Identify which cell holds the provided text, then report its (x, y) central coordinate. 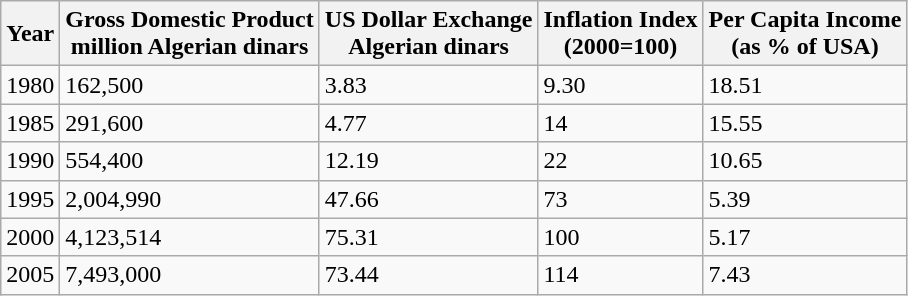
14 (620, 123)
Inflation Index (2000=100) (620, 34)
7,493,000 (190, 275)
4,123,514 (190, 237)
162,500 (190, 85)
2000 (30, 237)
5.39 (805, 199)
2005 (30, 275)
12.19 (428, 161)
1995 (30, 199)
75.31 (428, 237)
7.43 (805, 275)
5.17 (805, 237)
291,600 (190, 123)
114 (620, 275)
Per Capita Income (as % of USA) (805, 34)
10.65 (805, 161)
1985 (30, 123)
100 (620, 237)
US Dollar Exchange Algerian dinars (428, 34)
4.77 (428, 123)
1990 (30, 161)
9.30 (620, 85)
Year (30, 34)
554,400 (190, 161)
18.51 (805, 85)
73.44 (428, 275)
3.83 (428, 85)
15.55 (805, 123)
Gross Domestic Productmillion Algerian dinars (190, 34)
47.66 (428, 199)
22 (620, 161)
73 (620, 199)
2,004,990 (190, 199)
1980 (30, 85)
